Capture the cell that displays the provided text and extract its (x, y) central coordinate. 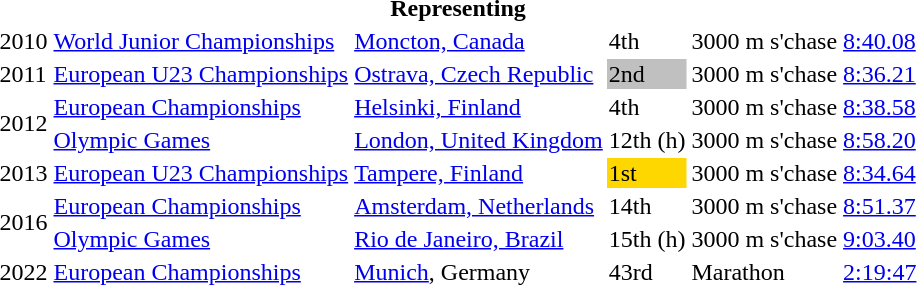
2nd (647, 74)
15th (h) (647, 239)
14th (647, 206)
1st (647, 173)
Rio de Janeiro, Brazil (479, 239)
Moncton, Canada (479, 41)
Tampere, Finland (479, 173)
Helsinki, Finland (479, 107)
Ostrava, Czech Republic (479, 74)
London, United Kingdom (479, 140)
12th (h) (647, 140)
Amsterdam, Netherlands (479, 206)
World Junior Championships (201, 41)
